Output the (X, Y) coordinate of the center of the cell containing the given text.  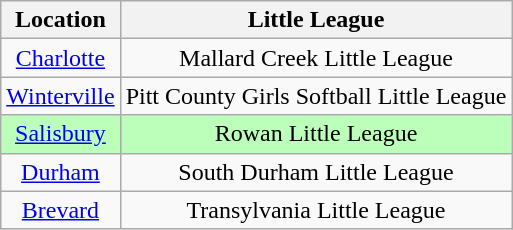
Little League (316, 20)
South Durham Little League (316, 172)
Winterville (60, 96)
Pitt County Girls Softball Little League (316, 96)
Salisbury (60, 134)
Transylvania Little League (316, 210)
Rowan Little League (316, 134)
Charlotte (60, 58)
Durham (60, 172)
Location (60, 20)
Mallard Creek Little League (316, 58)
Brevard (60, 210)
